Find where the given text appears and provide that cell's center as [X, Y] coordinate. 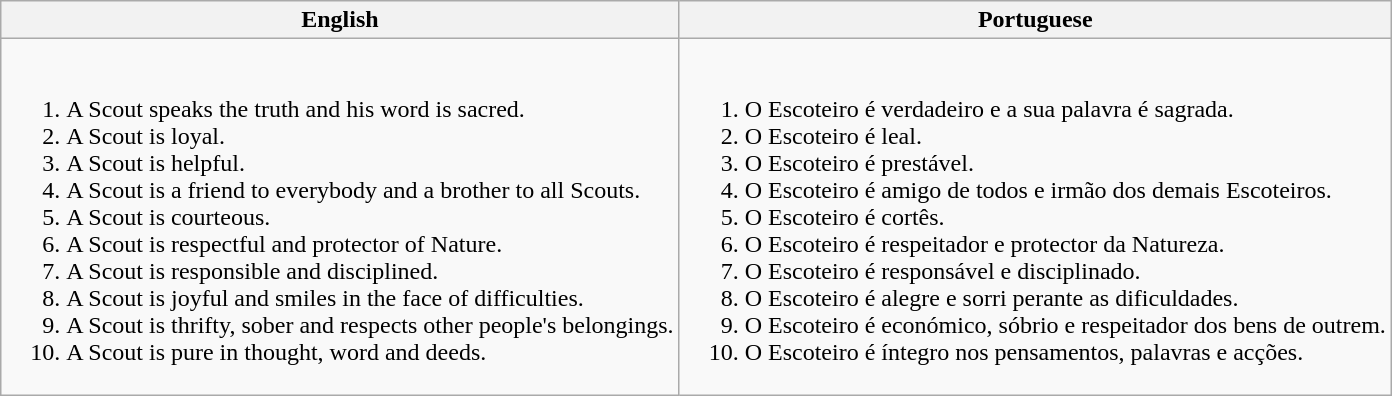
English [340, 20]
Portuguese [1035, 20]
